Determine the (x, y) coordinate at the center of the cell enclosing the given text.  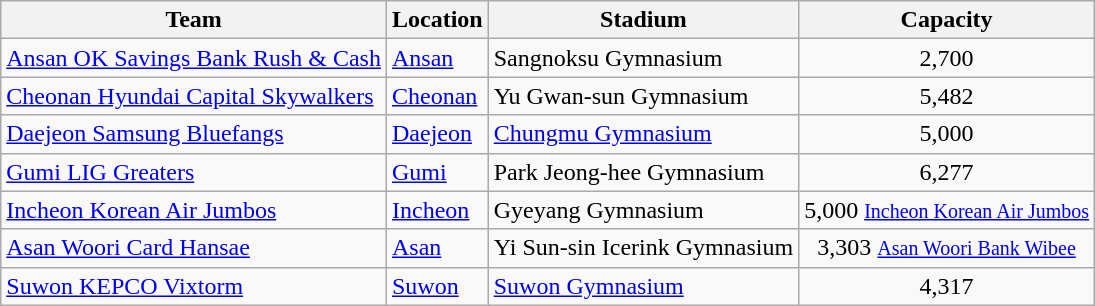
Location (437, 20)
Yi Sun-sin Icerink Gymnasium (643, 248)
Gumi LIG Greaters (194, 172)
3,303 Asan Woori Bank Wibee (947, 248)
Incheon Korean Air Jumbos (194, 210)
Daejeon (437, 134)
Asan Woori Card Hansae (194, 248)
Sangnoksu Gymnasium (643, 58)
Team (194, 20)
Chungmu Gymnasium (643, 134)
Ansan (437, 58)
Suwon KEPCO Vixtorm (194, 286)
4,317 (947, 286)
5,000 (947, 134)
2,700 (947, 58)
Suwon (437, 286)
Gumi (437, 172)
Suwon Gymnasium (643, 286)
Gyeyang Gymnasium (643, 210)
Asan (437, 248)
Yu Gwan-sun Gymnasium (643, 96)
Ansan OK Savings Bank Rush & Cash (194, 58)
Cheonan Hyundai Capital Skywalkers (194, 96)
Stadium (643, 20)
Park Jeong-hee Gymnasium (643, 172)
5,000 Incheon Korean Air Jumbos (947, 210)
Daejeon Samsung Bluefangs (194, 134)
6,277 (947, 172)
5,482 (947, 96)
Incheon (437, 210)
Capacity (947, 20)
Cheonan (437, 96)
